Determine the [x, y] coordinate at the center of the cell enclosing the given text.  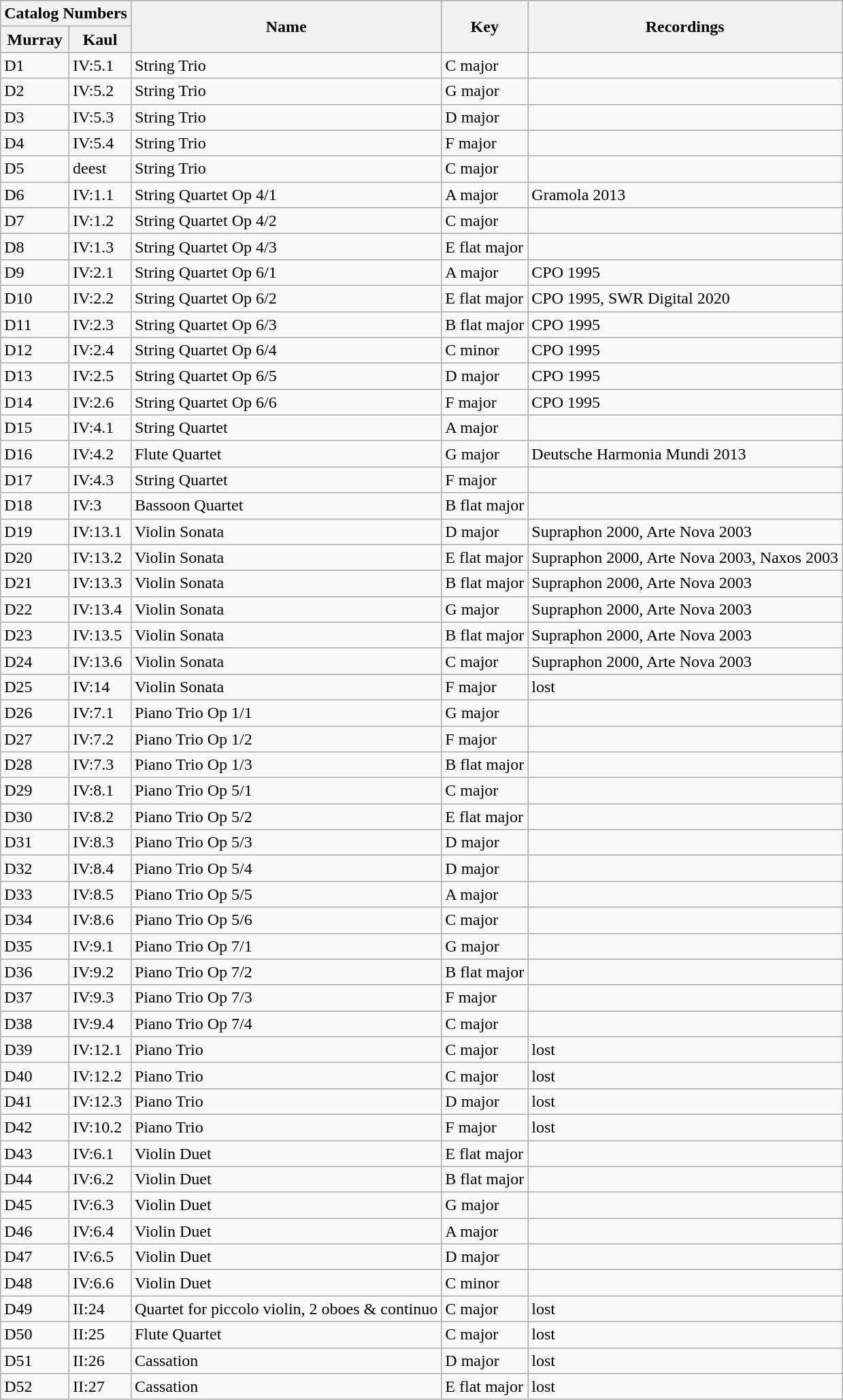
IV:8.1 [101, 791]
D29 [35, 791]
Gramola 2013 [685, 195]
D40 [35, 1075]
D19 [35, 532]
IV:7.3 [101, 765]
D52 [35, 1386]
String Quartet Op 6/5 [286, 376]
IV:13.5 [101, 635]
D16 [35, 454]
String Quartet Op 4/3 [286, 246]
D39 [35, 1049]
IV:6.4 [101, 1231]
IV:14 [101, 687]
Deutsche Harmonia Mundi 2013 [685, 454]
IV:7.1 [101, 713]
IV:7.2 [101, 738]
D11 [35, 325]
II:25 [101, 1335]
IV:13.2 [101, 557]
Piano Trio Op 1/1 [286, 713]
IV:3 [101, 506]
D6 [35, 195]
Piano Trio Op 5/6 [286, 920]
D46 [35, 1231]
D35 [35, 946]
IV:5.4 [101, 143]
Kaul [101, 39]
Piano Trio Op 5/5 [286, 894]
IV:4.2 [101, 454]
Supraphon 2000, Arte Nova 2003, Naxos 2003 [685, 557]
IV:6.3 [101, 1205]
D12 [35, 351]
IV:2.5 [101, 376]
CPO 1995, SWR Digital 2020 [685, 298]
D10 [35, 298]
IV:8.6 [101, 920]
IV:1.3 [101, 246]
D32 [35, 868]
D33 [35, 894]
D48 [35, 1283]
Recordings [685, 27]
IV:6.6 [101, 1283]
String Quartet Op 6/4 [286, 351]
Piano Trio Op 7/2 [286, 972]
D36 [35, 972]
IV:13.3 [101, 583]
D38 [35, 1024]
Piano Trio Op 5/4 [286, 868]
String Quartet Op 4/2 [286, 221]
D47 [35, 1257]
D49 [35, 1309]
Piano Trio Op 7/3 [286, 998]
Catalog Numbers [66, 14]
IV:10.2 [101, 1127]
Piano Trio Op 7/1 [286, 946]
IV:6.1 [101, 1154]
D18 [35, 506]
IV:13.1 [101, 532]
D20 [35, 557]
D21 [35, 583]
IV:12.1 [101, 1049]
D37 [35, 998]
D50 [35, 1335]
Piano Trio Op 1/3 [286, 765]
D28 [35, 765]
String Quartet Op 6/3 [286, 325]
String Quartet Op 6/6 [286, 402]
String Quartet Op 4/1 [286, 195]
IV:4.3 [101, 480]
Piano Trio Op 5/3 [286, 843]
D23 [35, 635]
D14 [35, 402]
D31 [35, 843]
IV:5.2 [101, 91]
IV:6.2 [101, 1179]
IV:9.2 [101, 972]
Piano Trio Op 5/2 [286, 817]
Piano Trio Op 7/4 [286, 1024]
D7 [35, 221]
IV:5.1 [101, 65]
IV:12.3 [101, 1101]
IV:2.1 [101, 272]
IV:8.2 [101, 817]
Piano Trio Op 5/1 [286, 791]
IV:1.1 [101, 195]
D27 [35, 738]
D17 [35, 480]
Piano Trio Op 1/2 [286, 738]
IV:13.6 [101, 661]
D1 [35, 65]
IV:6.5 [101, 1257]
IV:1.2 [101, 221]
D9 [35, 272]
IV:2.3 [101, 325]
D8 [35, 246]
II:24 [101, 1309]
D42 [35, 1127]
D41 [35, 1101]
D30 [35, 817]
Quartet for piccolo violin, 2 oboes & continuo [286, 1309]
D43 [35, 1154]
D13 [35, 376]
D51 [35, 1361]
D24 [35, 661]
Murray [35, 39]
deest [101, 169]
IV:9.4 [101, 1024]
IV:2.4 [101, 351]
D34 [35, 920]
IV:4.1 [101, 428]
D45 [35, 1205]
IV:2.2 [101, 298]
IV:12.2 [101, 1075]
IV:2.6 [101, 402]
String Quartet Op 6/1 [286, 272]
IV:8.5 [101, 894]
IV:8.4 [101, 868]
IV:13.4 [101, 609]
D26 [35, 713]
IV:9.3 [101, 998]
Key [484, 27]
D15 [35, 428]
D4 [35, 143]
D22 [35, 609]
D2 [35, 91]
IV:8.3 [101, 843]
D5 [35, 169]
D44 [35, 1179]
D3 [35, 117]
D25 [35, 687]
Name [286, 27]
Bassoon Quartet [286, 506]
II:27 [101, 1386]
String Quartet Op 6/2 [286, 298]
IV:9.1 [101, 946]
II:26 [101, 1361]
IV:5.3 [101, 117]
